Detect which cell encompasses the target text, then output its (X, Y) center coordinate. 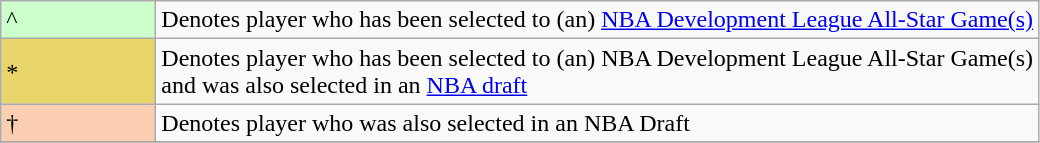
Denotes player who has been selected to (an) NBA Development League All-Star Game(s) (598, 20)
† (78, 123)
^ (78, 20)
Denotes player who was also selected in an NBA Draft (598, 123)
* (78, 72)
Denotes player who has been selected to (an) NBA Development League All-Star Game(s) and was also selected in an NBA draft (598, 72)
